Determine the [X, Y] coordinate at the center of the cell enclosing the given text.  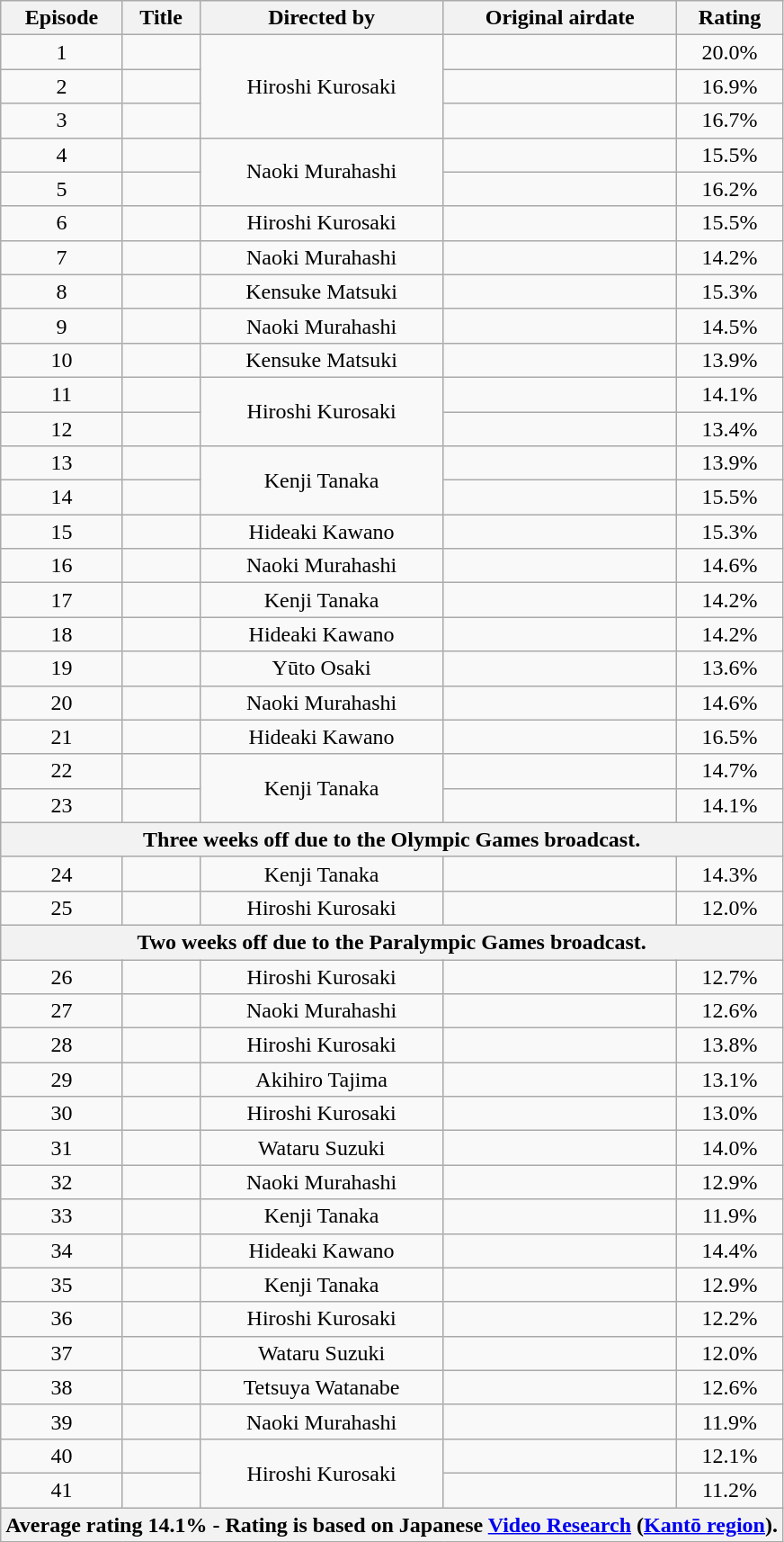
20 [61, 703]
13.0% [730, 1114]
27 [61, 1011]
15 [61, 532]
14.3% [730, 874]
29 [61, 1080]
Two weeks off due to the Paralympic Games broadcast. [392, 942]
12.1% [730, 1456]
5 [61, 189]
14 [61, 498]
13 [61, 463]
Original airdate [559, 18]
16.5% [730, 737]
30 [61, 1114]
Title [161, 18]
14.4% [730, 1251]
3 [61, 121]
2 [61, 86]
40 [61, 1456]
37 [61, 1353]
Rating [730, 18]
16.9% [730, 86]
31 [61, 1148]
Episode [61, 18]
8 [61, 291]
33 [61, 1216]
16 [61, 566]
4 [61, 155]
12.2% [730, 1319]
12 [61, 429]
18 [61, 634]
19 [61, 668]
39 [61, 1421]
32 [61, 1182]
20.0% [730, 52]
22 [61, 771]
11.2% [730, 1490]
13.4% [730, 429]
11 [61, 394]
14.5% [730, 326]
14.0% [730, 1148]
7 [61, 257]
14.7% [730, 771]
36 [61, 1319]
Tetsuya Watanabe [322, 1387]
10 [61, 360]
Average rating 14.1% - Rating is based on Japanese Video Research (Kantō region). [392, 1525]
Yūto Osaki [322, 668]
9 [61, 326]
25 [61, 908]
26 [61, 976]
13.1% [730, 1080]
28 [61, 1045]
1 [61, 52]
41 [61, 1490]
38 [61, 1387]
Akihiro Tajima [322, 1080]
24 [61, 874]
12.7% [730, 976]
17 [61, 600]
Directed by [322, 18]
34 [61, 1251]
16.2% [730, 189]
21 [61, 737]
35 [61, 1285]
Three weeks off due to the Olympic Games broadcast. [392, 839]
6 [61, 223]
23 [61, 805]
16.7% [730, 121]
13.6% [730, 668]
13.8% [730, 1045]
